Identify which cell holds the provided text, then report its [X, Y] central coordinate. 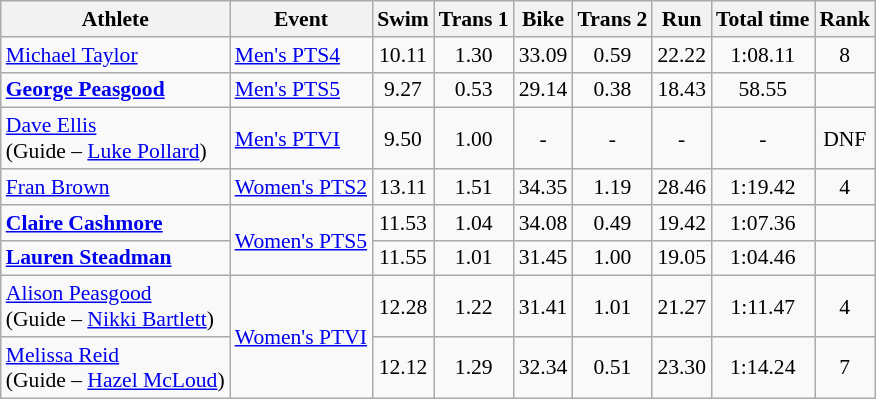
19.05 [682, 258]
Melissa Reid(Guide – Hazel McLoud) [116, 368]
Alison Peasgood(Guide – Nikki Bartlett) [116, 306]
Rank [844, 19]
18.43 [682, 90]
George Peasgood [116, 90]
1.30 [474, 55]
1.19 [612, 187]
Lauren Steadman [116, 258]
Run [682, 19]
9.27 [403, 90]
Bike [544, 19]
13.11 [403, 187]
0.51 [612, 368]
Trans 1 [474, 19]
0.38 [612, 90]
0.59 [612, 55]
1:04.46 [762, 258]
33.09 [544, 55]
1:07.36 [762, 223]
31.45 [544, 258]
32.34 [544, 368]
1.04 [474, 223]
Women's PTS2 [301, 187]
Swim [403, 19]
34.35 [544, 187]
1:11.47 [762, 306]
0.49 [612, 223]
11.55 [403, 258]
12.28 [403, 306]
22.22 [682, 55]
Fran Brown [116, 187]
31.41 [544, 306]
28.46 [682, 187]
Men's PTVI [301, 138]
Claire Cashmore [116, 223]
1.22 [474, 306]
58.55 [762, 90]
21.27 [682, 306]
Dave Ellis(Guide – Luke Pollard) [116, 138]
19.42 [682, 223]
34.08 [544, 223]
Michael Taylor [116, 55]
1:14.24 [762, 368]
12.12 [403, 368]
0.53 [474, 90]
1:19.42 [762, 187]
8 [844, 55]
1.29 [474, 368]
9.50 [403, 138]
Men's PTS4 [301, 55]
1:08.11 [762, 55]
7 [844, 368]
Total time [762, 19]
DNF [844, 138]
29.14 [544, 90]
Athlete [116, 19]
1.51 [474, 187]
Women's PTVI [301, 337]
Women's PTS5 [301, 240]
Trans 2 [612, 19]
11.53 [403, 223]
10.11 [403, 55]
Event [301, 19]
23.30 [682, 368]
Men's PTS5 [301, 90]
